Identify which cell holds the provided text, then report its [X, Y] central coordinate. 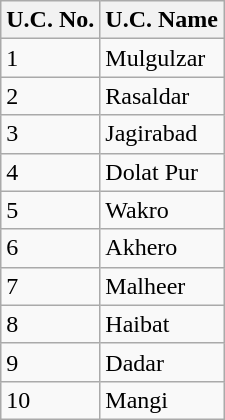
Akhero [162, 248]
2 [50, 96]
8 [50, 324]
4 [50, 172]
U.C. No. [50, 20]
Rasaldar [162, 96]
Malheer [162, 286]
Dadar [162, 362]
Jagirabad [162, 134]
6 [50, 248]
5 [50, 210]
Wakro [162, 210]
Haibat [162, 324]
1 [50, 58]
Dolat Pur [162, 172]
U.C. Name [162, 20]
Mangi [162, 400]
3 [50, 134]
7 [50, 286]
10 [50, 400]
9 [50, 362]
Mulgulzar [162, 58]
